Return [X, Y] of the center of cell containing provided text 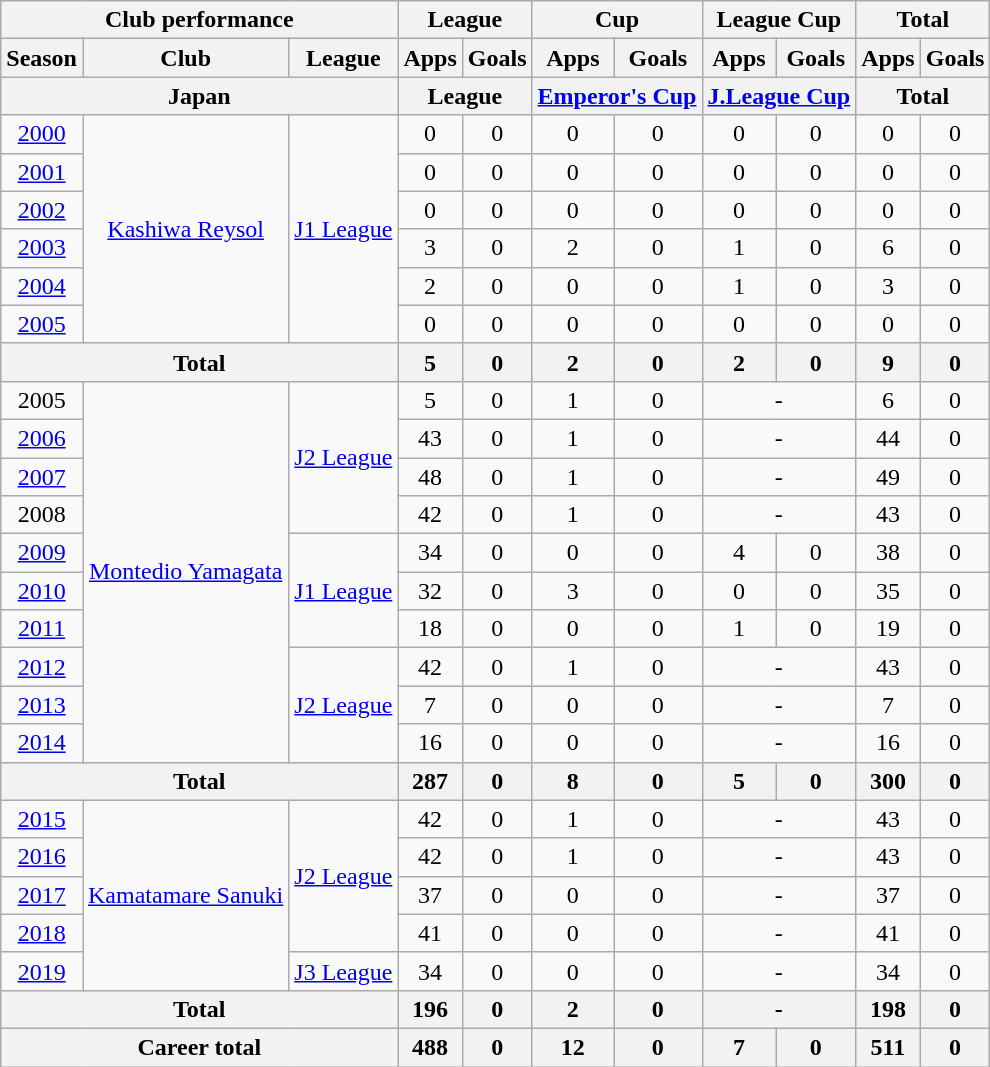
Season [42, 58]
38 [888, 553]
18 [430, 629]
35 [888, 591]
44 [888, 438]
2011 [42, 629]
2007 [42, 477]
48 [430, 477]
198 [888, 1009]
J3 League [344, 971]
12 [573, 1047]
2008 [42, 515]
League Cup [779, 20]
2000 [42, 134]
49 [888, 477]
32 [430, 591]
Emperor's Cup [617, 96]
9 [888, 362]
Career total [200, 1047]
2012 [42, 667]
2016 [42, 857]
Kamatamare Sanuki [185, 895]
8 [573, 781]
2014 [42, 743]
287 [430, 781]
2004 [42, 286]
Japan [200, 96]
511 [888, 1047]
196 [430, 1009]
488 [430, 1047]
2006 [42, 438]
19 [888, 629]
Kashiwa Reysol [185, 229]
Club performance [200, 20]
J.League Cup [779, 96]
2013 [42, 705]
300 [888, 781]
2015 [42, 819]
2001 [42, 172]
2010 [42, 591]
Montedio Yamagata [185, 572]
2019 [42, 971]
2018 [42, 933]
2003 [42, 248]
2017 [42, 895]
Club [185, 58]
Cup [617, 20]
4 [739, 553]
2009 [42, 553]
2002 [42, 210]
